Return [X, Y] of the center of cell containing provided text 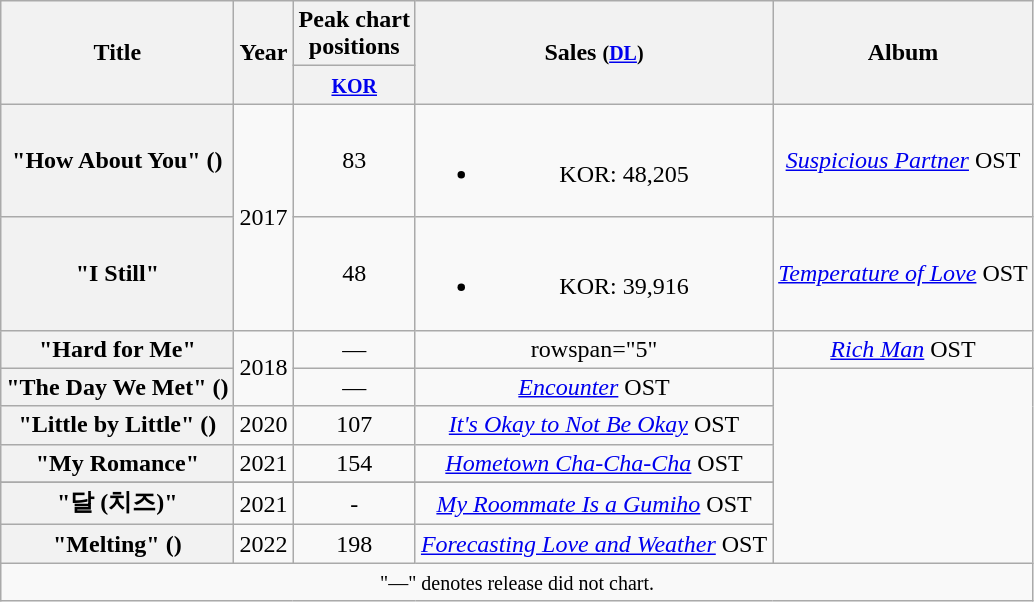
2020 [264, 425]
2022 [264, 544]
Title [118, 52]
"I Still" [118, 274]
KOR [354, 85]
"The Day We Met" () [118, 387]
48 [354, 274]
rowspan="5" [594, 349]
Album [904, 52]
Peak chart positions [354, 34]
198 [354, 544]
"Little by Little" () [118, 425]
107 [354, 425]
My Roommate Is a Gumiho OST [594, 504]
"Hard for Me" [118, 349]
"—" denotes release did not chart. [518, 582]
154 [354, 463]
Hometown Cha-Cha-Cha OST [594, 463]
2018 [264, 368]
2017 [264, 217]
"달 (치즈)" [118, 504]
Year [264, 52]
Temperature of Love OST [904, 274]
It's Okay to Not Be Okay OST [594, 425]
"My Romance" [118, 463]
"How About You" () [118, 160]
KOR: 39,916 [594, 274]
Suspicious Partner OST [904, 160]
- [354, 504]
"Melting" () [118, 544]
83 [354, 160]
Forecasting Love and Weather OST [594, 544]
Rich Man OST [904, 349]
Sales (DL) [594, 52]
Encounter OST [594, 387]
KOR: 48,205 [594, 160]
